Pinpoint the cell where the given text exists, returning its [X, Y] midpoint coordinate. 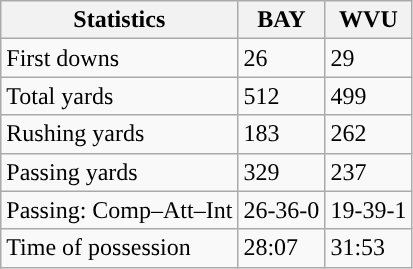
329 [282, 172]
237 [368, 172]
262 [368, 134]
Rushing yards [120, 134]
29 [368, 58]
Passing yards [120, 172]
Total yards [120, 96]
512 [282, 96]
First downs [120, 58]
BAY [282, 20]
WVU [368, 20]
Passing: Comp–Att–Int [120, 210]
499 [368, 96]
183 [282, 134]
28:07 [282, 248]
Time of possession [120, 248]
Statistics [120, 20]
26 [282, 58]
19-39-1 [368, 210]
31:53 [368, 248]
26-36-0 [282, 210]
